Return the [x, y] coordinate for the center point of the cell that contains the specified text.  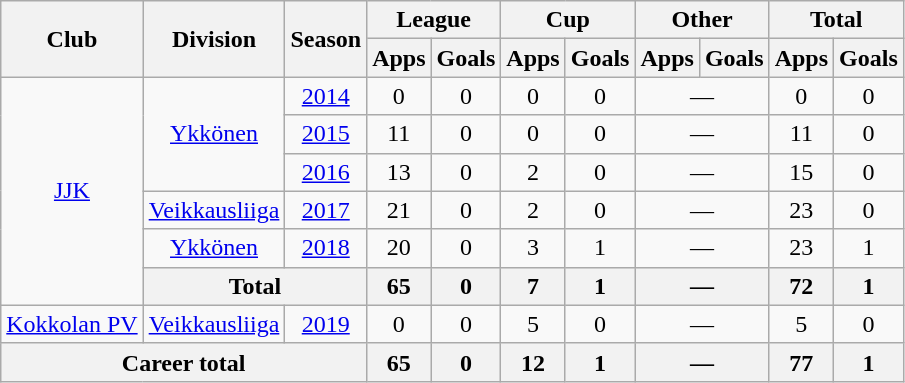
21 [399, 210]
Career total [184, 362]
77 [801, 362]
72 [801, 286]
Kokkolan PV [72, 324]
2015 [326, 134]
2016 [326, 172]
20 [399, 248]
Other [702, 20]
Season [326, 39]
Club [72, 39]
13 [399, 172]
12 [533, 362]
15 [801, 172]
2017 [326, 210]
2014 [326, 96]
7 [533, 286]
Cup [568, 20]
Division [214, 39]
2018 [326, 248]
2019 [326, 324]
League [434, 20]
3 [533, 248]
JJK [72, 191]
